Return [X, Y] of the center of cell containing provided text 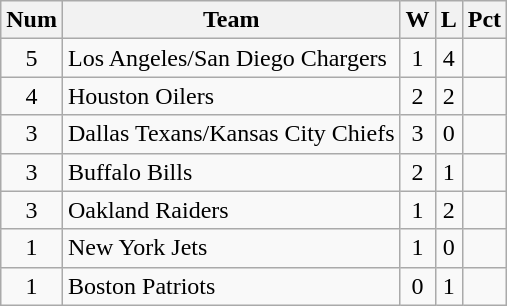
Los Angeles/San Diego Chargers [231, 58]
Boston Patriots [231, 286]
Houston Oilers [231, 96]
Pct [484, 20]
Buffalo Bills [231, 172]
5 [32, 58]
Dallas Texans/Kansas City Chiefs [231, 134]
Team [231, 20]
New York Jets [231, 248]
Oakland Raiders [231, 210]
Num [32, 20]
L [448, 20]
W [418, 20]
